Return [X, Y] of the center of cell containing provided text 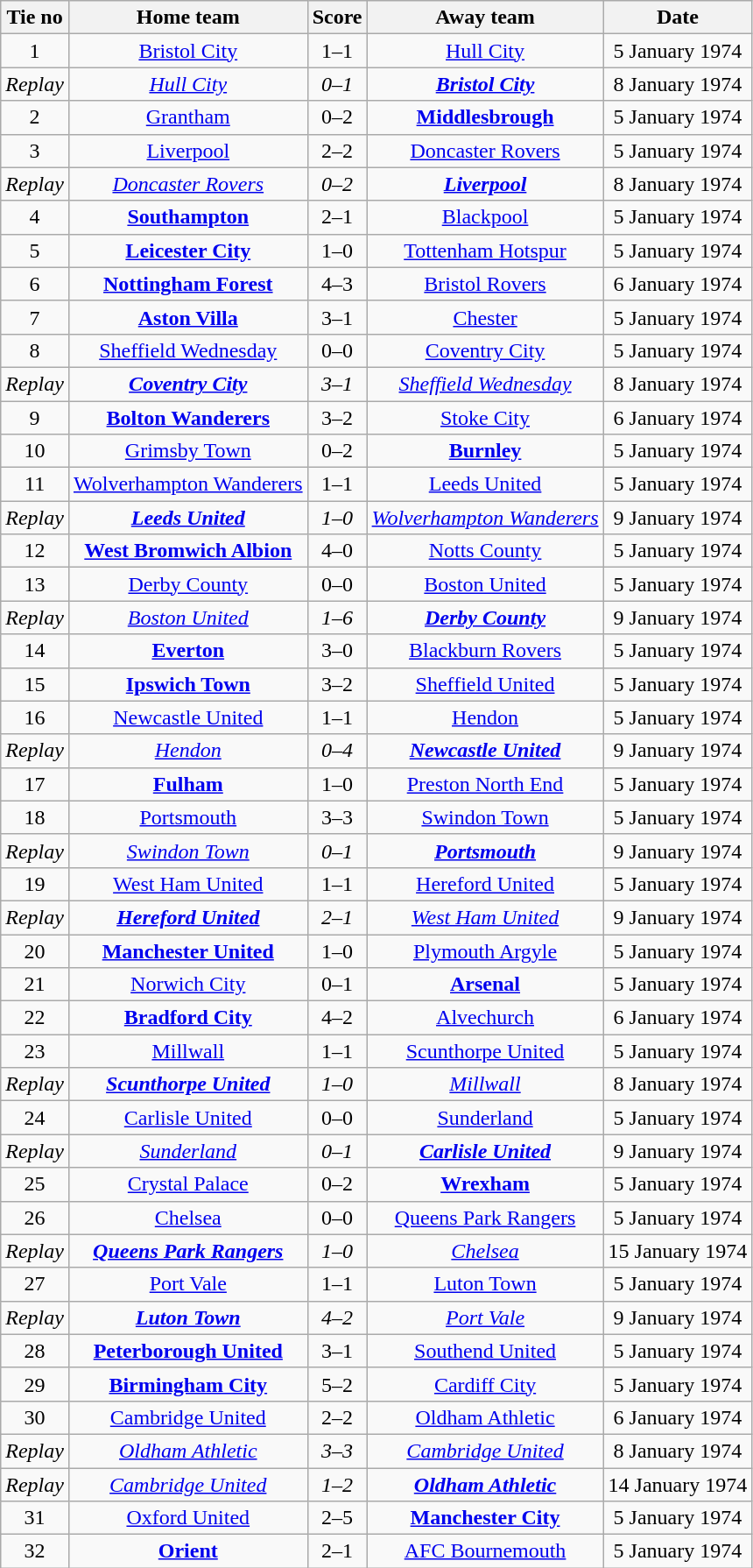
Southampton [187, 217]
Preston North End [485, 784]
Manchester United [187, 950]
12 [35, 551]
Bolton Wanderers [187, 418]
1–2 [337, 1485]
23 [35, 1051]
25 [35, 1184]
Cardiff City [485, 1384]
16 [35, 717]
Birmingham City [187, 1384]
4–0 [337, 551]
Stoke City [485, 418]
Norwich City [187, 985]
Peterborough United [187, 1351]
14 [35, 651]
Southend United [485, 1351]
28 [35, 1351]
Orient [187, 1551]
Everton [187, 651]
Score [337, 18]
26 [35, 1218]
18 [35, 817]
Burnley [485, 451]
Chester [485, 317]
Tottenham Hotspur [485, 251]
Ipswich Town [187, 684]
1 [35, 51]
21 [35, 985]
13 [35, 584]
Aston Villa [187, 317]
14 January 1974 [678, 1485]
Wrexham [485, 1184]
Plymouth Argyle [485, 950]
Home team [187, 18]
24 [35, 1118]
10 [35, 451]
19 [35, 884]
3–0 [337, 651]
2 [35, 117]
Grantham [187, 117]
15 [35, 684]
8 [35, 350]
1–6 [337, 618]
Grimsby Town [187, 451]
Crystal Palace [187, 1184]
2–5 [337, 1518]
Alvechurch [485, 1018]
27 [35, 1284]
Away team [485, 18]
Manchester City [485, 1518]
4 [35, 217]
3 [35, 151]
31 [35, 1518]
20 [35, 950]
4–3 [337, 284]
Blackburn Rovers [485, 651]
15 January 1974 [678, 1251]
5–2 [337, 1384]
32 [35, 1551]
Bristol Rovers [485, 284]
Leicester City [187, 251]
Nottingham Forest [187, 284]
West Bromwich Albion [187, 551]
22 [35, 1018]
Tie no [35, 18]
29 [35, 1384]
9 [35, 418]
AFC Bournemouth [485, 1551]
Blackpool [485, 217]
30 [35, 1417]
6 [35, 284]
5 [35, 251]
Fulham [187, 784]
Bradford City [187, 1018]
Date [678, 18]
Oxford United [187, 1518]
Middlesbrough [485, 117]
0–4 [337, 751]
Sheffield United [485, 684]
Notts County [485, 551]
17 [35, 784]
7 [35, 317]
11 [35, 484]
Arsenal [485, 985]
